Scan for the cell matching the given text and deliver its [x, y] coordinate at center. 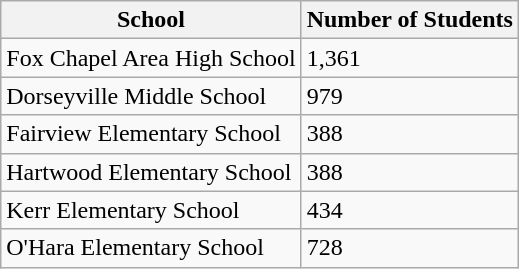
Fairview Elementary School [151, 134]
Dorseyville Middle School [151, 96]
Hartwood Elementary School [151, 172]
O'Hara Elementary School [151, 248]
Fox Chapel Area High School [151, 58]
Number of Students [410, 20]
728 [410, 248]
School [151, 20]
434 [410, 210]
1,361 [410, 58]
Kerr Elementary School [151, 210]
979 [410, 96]
